Locate the cell with the specified text and output its [x, y] center coordinate. 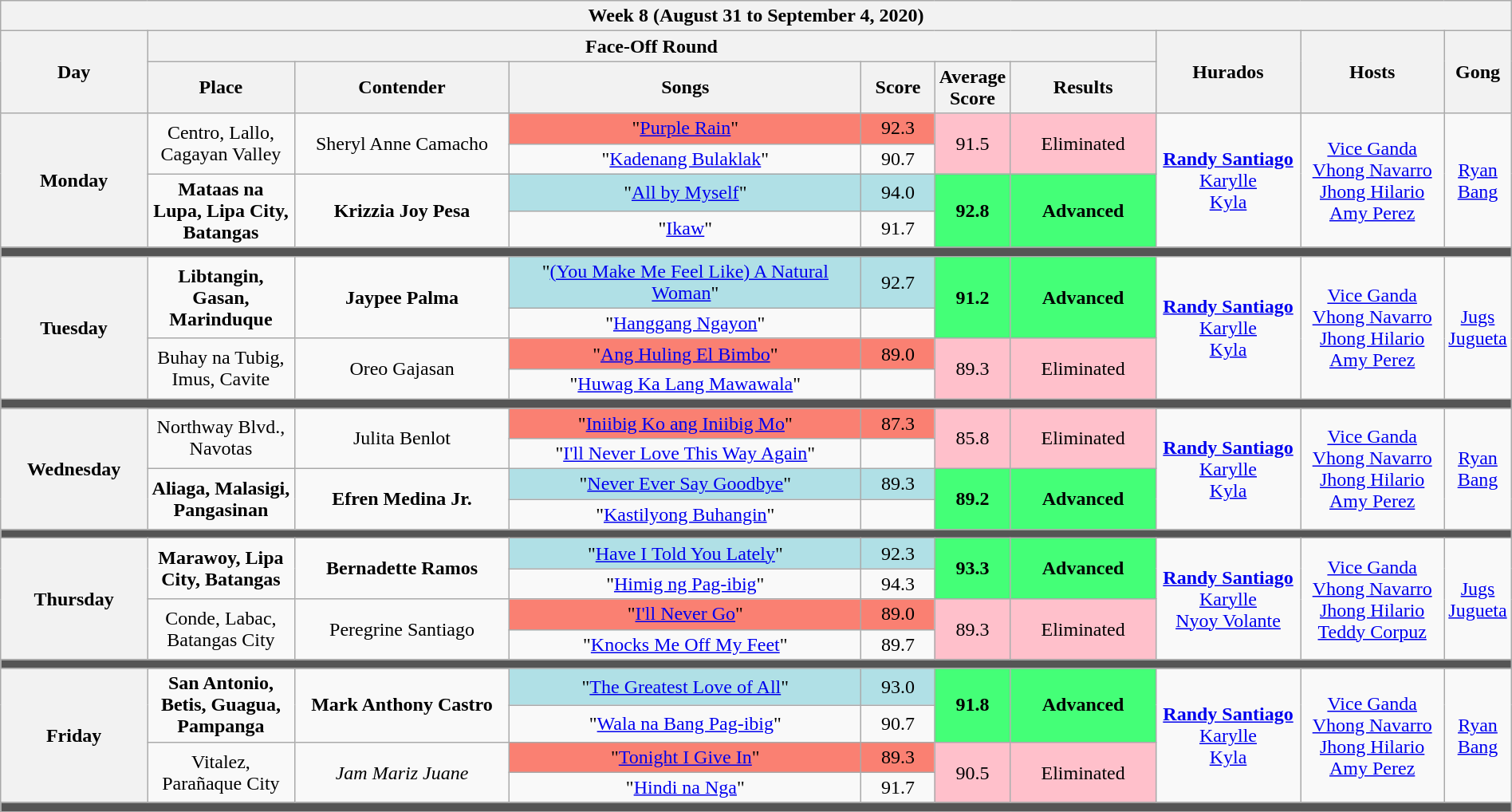
90.5 [973, 772]
Wednesday [74, 469]
91.2 [973, 297]
89.2 [973, 499]
Tuesday [74, 327]
Songs [686, 88]
"I'll Never Go" [686, 614]
Place [220, 88]
Efren Medina Jr. [402, 499]
"Hanggang Ngayon" [686, 323]
Jaypee Palma [402, 297]
"Himig ng Pag-ibig" [686, 584]
Randy Santiago Karylle Nyoy Volante [1228, 599]
Average Score [973, 88]
Conde, Labac, Batangas City [220, 629]
Buhay na Tubig, Imus, Cavite [220, 369]
"I'll Never Love This Way Again" [686, 454]
Hosts [1372, 72]
Week 8 (August 31 to September 4, 2020) [756, 16]
"Wala na Bang Pag-ibig" [686, 723]
Centro, Lallo, Cagayan Valley [220, 144]
85.8 [973, 439]
"Tonight I Give In" [686, 757]
92.8 [973, 211]
Score [898, 88]
Northway Blvd., Navotas [220, 439]
Thursday [74, 599]
"Ikaw" [686, 229]
94.0 [898, 192]
"(You Make Me Feel Like) A Natural Woman" [686, 282]
"Iniibig Ko ang Iniibig Mo" [686, 424]
Peregrine Santiago [402, 629]
94.3 [898, 584]
Krizzia Joy Pesa [402, 211]
Aliaga, Malasigi, Pangasinan [220, 499]
91.8 [973, 705]
"Kastilyong Buhangin" [686, 514]
87.3 [898, 424]
"Have I Told You Lately" [686, 554]
Mark Anthony Castro [402, 705]
"Huwag Ka Lang Mawawala" [686, 384]
91.5 [973, 144]
Libtangin, Gasan, Marinduque [220, 297]
Jam Mariz Juane [402, 772]
Gong [1479, 72]
93.3 [973, 569]
"Never Ever Say Goodbye" [686, 484]
Julita Benlot [402, 439]
93.0 [898, 687]
89.7 [898, 644]
Mataas na Lupa, Lipa City, Batangas [220, 211]
"Kadenang Bulaklak" [686, 159]
Face-Off Round [651, 46]
Results [1083, 88]
"Knocks Me Off My Feet" [686, 644]
"All by Myself" [686, 192]
Vitalez, Parañaque City [220, 772]
"The Greatest Love of All" [686, 687]
Oreo Gajasan [402, 369]
San Antonio, Betis, Guagua, Pampanga [220, 705]
"Ang Huling El Bimbo" [686, 353]
92.7 [898, 282]
Friday [74, 735]
Hurados [1228, 72]
Monday [74, 180]
Sheryl Anne Camacho [402, 144]
Contender [402, 88]
"Purple Rain" [686, 128]
"Hindi na Nga" [686, 787]
Marawoy, Lipa City, Batangas [220, 569]
Vice Ganda Vhong NavarroJhong HilarioTeddy Corpuz [1372, 599]
Bernadette Ramos [402, 569]
Day [74, 72]
